Output the [x, y] coordinate of the center of the cell containing the given text.  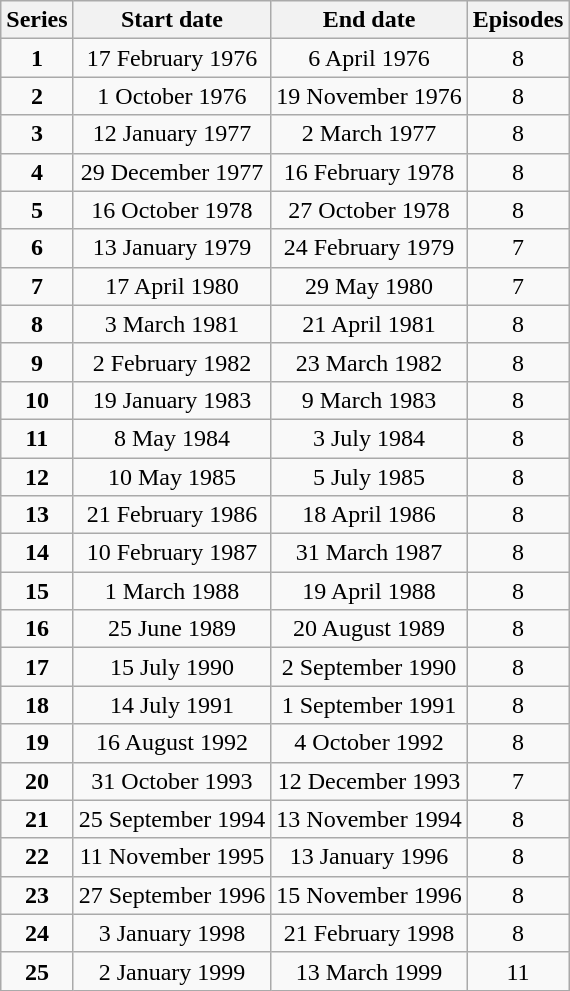
12 December 1993 [369, 781]
1 [37, 58]
31 March 1987 [369, 553]
13 January 1996 [369, 857]
25 June 1989 [172, 629]
8 May 1984 [172, 438]
4 [37, 172]
29 May 1980 [369, 286]
End date [369, 20]
19 April 1988 [369, 591]
20 August 1989 [369, 629]
5 July 1985 [369, 477]
15 [37, 591]
16 August 1992 [172, 743]
2 January 1999 [172, 971]
13 January 1979 [172, 248]
24 February 1979 [369, 248]
24 [37, 933]
3 January 1998 [172, 933]
18 [37, 705]
27 September 1996 [172, 895]
Series [37, 20]
13 November 1994 [369, 819]
23 [37, 895]
2 February 1982 [172, 362]
19 November 1976 [369, 96]
15 July 1990 [172, 667]
6 [37, 248]
14 [37, 553]
23 March 1982 [369, 362]
1 March 1988 [172, 591]
17 April 1980 [172, 286]
20 [37, 781]
17 February 1976 [172, 58]
15 November 1996 [369, 895]
29 December 1977 [172, 172]
12 January 1977 [172, 134]
1 September 1991 [369, 705]
27 October 1978 [369, 210]
10 February 1987 [172, 553]
12 [37, 477]
16 October 1978 [172, 210]
21 [37, 819]
16 [37, 629]
3 [37, 134]
Episodes [518, 20]
Start date [172, 20]
21 February 1998 [369, 933]
14 July 1991 [172, 705]
21 February 1986 [172, 515]
17 [37, 667]
11 November 1995 [172, 857]
19 January 1983 [172, 400]
1 October 1976 [172, 96]
13 [37, 515]
18 April 1986 [369, 515]
6 April 1976 [369, 58]
3 July 1984 [369, 438]
31 October 1993 [172, 781]
10 [37, 400]
22 [37, 857]
3 March 1981 [172, 324]
21 April 1981 [369, 324]
25 September 1994 [172, 819]
4 October 1992 [369, 743]
25 [37, 971]
10 May 1985 [172, 477]
2 March 1977 [369, 134]
9 March 1983 [369, 400]
2 [37, 96]
2 September 1990 [369, 667]
16 February 1978 [369, 172]
13 March 1999 [369, 971]
9 [37, 362]
5 [37, 210]
19 [37, 743]
